Pinpoint the cell where the given text exists, returning its [X, Y] midpoint coordinate. 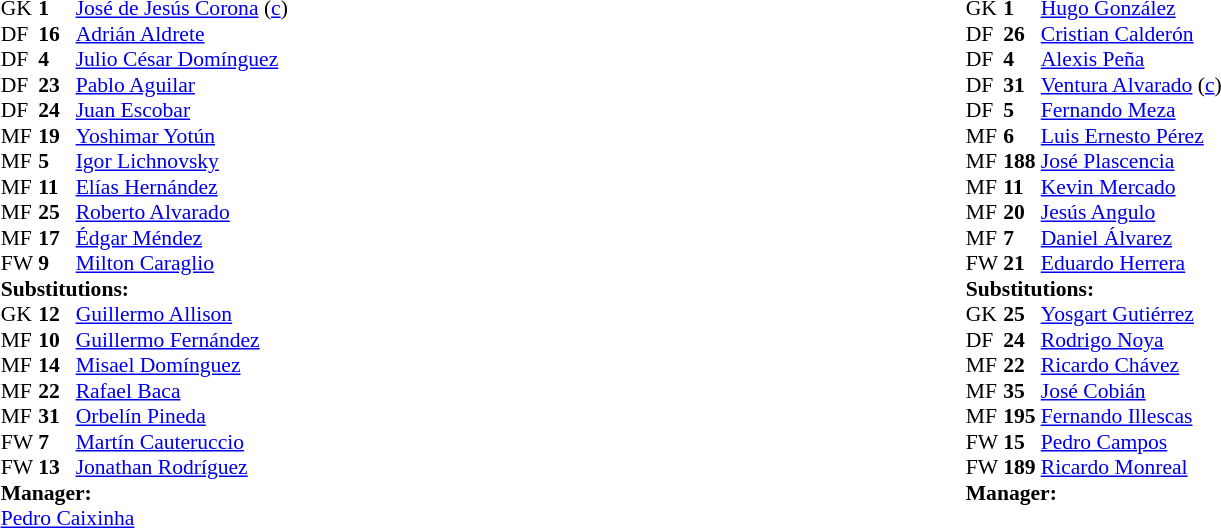
Igor Lichnovsky [182, 161]
12 [57, 315]
Rafael Baca [182, 391]
Guillermo Allison [182, 315]
20 [1022, 213]
23 [57, 85]
195 [1022, 417]
16 [57, 34]
Elías Hernández [182, 187]
Orbelín Pineda [182, 417]
Pablo Aguilar [182, 85]
9 [57, 263]
Guillermo Fernández [182, 340]
Milton Caraglio [182, 263]
21 [1022, 263]
Jonathan Rodríguez [182, 467]
Adrián Aldrete [182, 34]
14 [57, 365]
Roberto Alvarado [182, 213]
Manager: [144, 493]
26 [1022, 34]
Julio César Domínguez [182, 59]
35 [1022, 391]
Juan Escobar [182, 111]
6 [1022, 136]
17 [57, 238]
19 [57, 136]
Substitutions: [144, 289]
Édgar Méndez [182, 238]
15 [1022, 442]
Martín Cauteruccio [182, 442]
Yoshimar Yotún [182, 136]
13 [57, 467]
10 [57, 340]
188 [1022, 161]
189 [1022, 467]
Misael Domínguez [182, 365]
